Output the [x, y] coordinate of the center of the cell containing the given text.  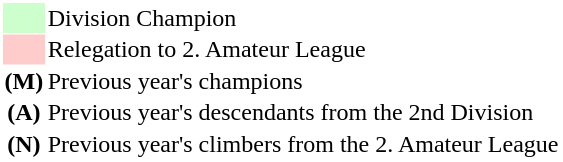
(N) [24, 144]
Previous year's climbers from the 2. Amateur League [303, 144]
Relegation to 2. Amateur League [303, 49]
Division Champion [303, 18]
(A) [24, 113]
(M) [24, 81]
Previous year's descendants from the 2nd Division [303, 113]
Previous year's champions [303, 81]
